Extract the [X, Y] coordinate from the center of the cell holding the provided text.  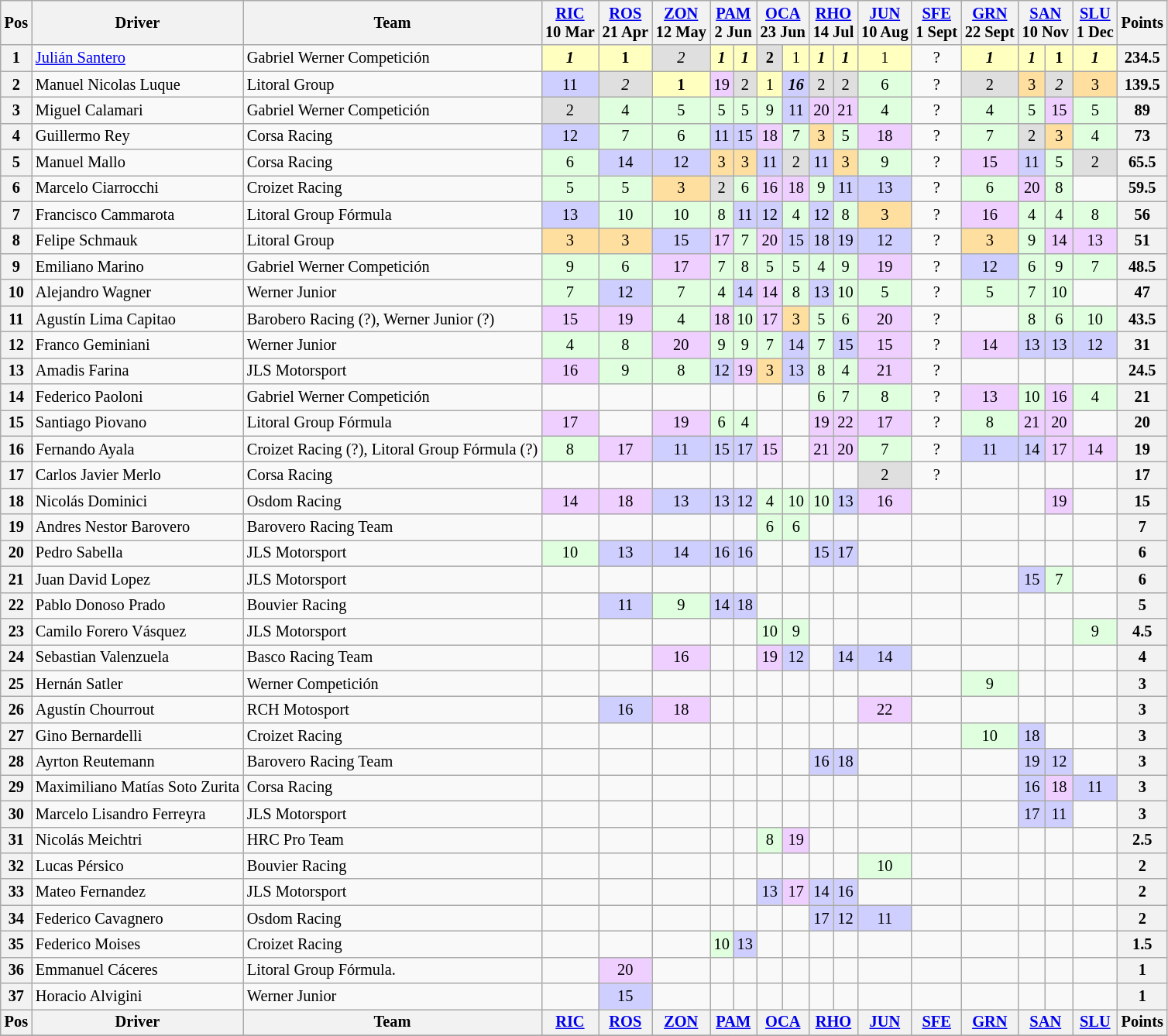
Camilo Forero Vásquez [138, 631]
28 [16, 762]
Nicolás Dominici [138, 501]
Santiago Piovano [138, 423]
47 [1142, 293]
29 [16, 787]
JUN10 Aug [885, 22]
65.5 [1142, 163]
Ayrton Reutemann [138, 762]
GRN [990, 1022]
Hernán Satler [138, 684]
Marcelo Lisandro Ferreyra [138, 814]
23 [16, 631]
GRN22 Sept [990, 22]
Marcelo Ciarrocchi [138, 188]
Federico Moises [138, 944]
ROS [626, 1022]
Gino Bernardelli [138, 736]
Guillermo Rey [138, 136]
89 [1142, 110]
Agustín Chourrout [138, 709]
Francisco Cammarota [138, 214]
43.5 [1142, 319]
Barobero Racing (?), Werner Junior (?) [392, 319]
Pedro Sabella [138, 553]
SLU1 Dec [1095, 22]
30 [16, 814]
1.5 [1142, 944]
2.5 [1142, 840]
SLU [1095, 1022]
32 [16, 866]
Litoral Group Fórmula. [392, 970]
SAN10 Nov [1046, 22]
Croizet Racing (?), Litoral Group Fórmula (?) [392, 449]
Maximiliano Matías Soto Zurita [138, 787]
Sebastian Valenzuela [138, 657]
Andres Nestor Barovero [138, 527]
Federico Paoloni [138, 397]
OCA [783, 1022]
Amadis Farina [138, 371]
Mateo Fernandez [138, 892]
Felipe Schmauk [138, 241]
24 [16, 657]
48.5 [1142, 266]
Agustín Lima Capitao [138, 319]
56 [1142, 214]
SFE [936, 1022]
Manuel Nicolas Luque [138, 84]
Alejandro Wagner [138, 293]
Basco Racing Team [392, 657]
SAN [1046, 1022]
Nicolás Meichtri [138, 840]
Emmanuel Cáceres [138, 970]
25 [16, 684]
59.5 [1142, 188]
24.5 [1142, 371]
RIC10 Mar [570, 22]
73 [1142, 136]
Lucas Pérsico [138, 866]
ROS21 Apr [626, 22]
4.5 [1142, 631]
Federico Cavagnero [138, 918]
234.5 [1142, 58]
26 [16, 709]
27 [16, 736]
RCH Motosport [392, 709]
RIC [570, 1022]
RHO14 Jul [833, 22]
36 [16, 970]
37 [16, 997]
Werner Competición [392, 684]
ZON [682, 1022]
Horacio Alvigini [138, 997]
RHO [833, 1022]
Julián Santero [138, 58]
HRC Pro Team [392, 840]
ZON12 May [682, 22]
139.5 [1142, 84]
Carlos Javier Merlo [138, 475]
Franco Geminiani [138, 345]
JUN [885, 1022]
Juan David Lopez [138, 579]
51 [1142, 241]
PAM [733, 1022]
SFE1 Sept [936, 22]
Miguel Calamari [138, 110]
PAM2 Jun [733, 22]
OCA23 Jun [783, 22]
35 [16, 944]
Manuel Mallo [138, 163]
Pablo Donoso Prado [138, 605]
34 [16, 918]
Fernando Ayala [138, 449]
33 [16, 892]
Emiliano Marino [138, 266]
